Scan for the cell matching the given text and deliver its (x, y) coordinate at center. 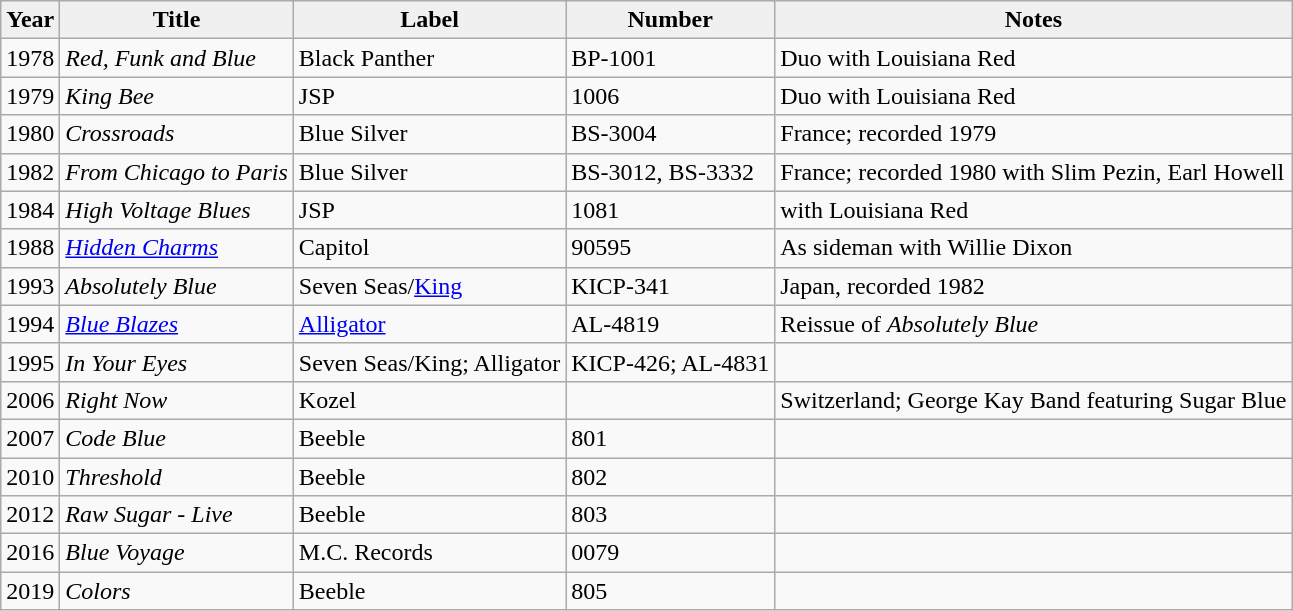
KICP-341 (670, 286)
1081 (670, 210)
Switzerland; George Kay Band featuring Sugar Blue (1034, 400)
90595 (670, 248)
802 (670, 477)
1993 (30, 286)
1978 (30, 58)
803 (670, 515)
Colors (177, 591)
2006 (30, 400)
1979 (30, 96)
0079 (670, 553)
Capitol (429, 248)
Title (177, 20)
Notes (1034, 20)
1980 (30, 134)
Kozel (429, 400)
805 (670, 591)
France; recorded 1979 (1034, 134)
Raw Sugar - Live (177, 515)
1995 (30, 362)
King Bee (177, 96)
Blue Blazes (177, 324)
From Chicago to Paris (177, 172)
Red, Funk and Blue (177, 58)
Number (670, 20)
Hidden Charms (177, 248)
Reissue of Absolutely Blue (1034, 324)
Seven Seas/King; Alligator (429, 362)
M.C. Records (429, 553)
1994 (30, 324)
2007 (30, 438)
2012 (30, 515)
Seven Seas/King (429, 286)
France; recorded 1980 with Slim Pezin, Earl Howell (1034, 172)
1006 (670, 96)
In Your Eyes (177, 362)
Blue Voyage (177, 553)
1988 (30, 248)
AL-4819 (670, 324)
2019 (30, 591)
801 (670, 438)
2010 (30, 477)
KICP-426; AL-4831 (670, 362)
1982 (30, 172)
Crossroads (177, 134)
Absolutely Blue (177, 286)
Code Blue (177, 438)
Right Now (177, 400)
Alligator (429, 324)
2016 (30, 553)
BS-3004 (670, 134)
Year (30, 20)
BS-3012, BS-3332 (670, 172)
Japan, recorded 1982 (1034, 286)
Label (429, 20)
1984 (30, 210)
Black Panther (429, 58)
High Voltage Blues (177, 210)
As sideman with Willie Dixon (1034, 248)
Threshold (177, 477)
with Louisiana Red (1034, 210)
BP-1001 (670, 58)
